For the text-containing cell, return its midpoint in (X, Y) coordinate format. 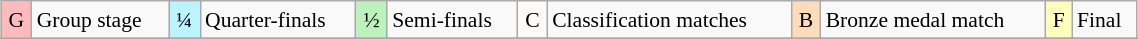
Classification matches (669, 20)
G (16, 20)
B (806, 20)
½ (372, 20)
F (1059, 20)
Semi-finals (452, 20)
Group stage (100, 20)
¼ (184, 20)
Bronze medal match (934, 20)
Final (1104, 20)
Quarter-finals (278, 20)
C (532, 20)
